From the cell containing the given text, extract its center point as [x, y] coordinate. 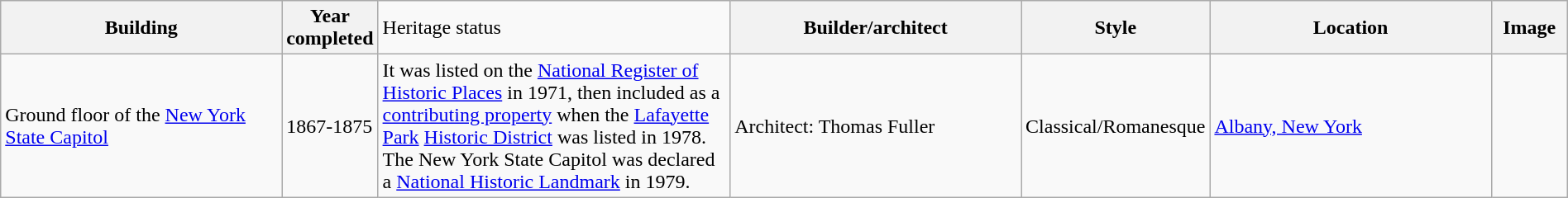
Style [1116, 28]
Image [1529, 28]
Ground floor of the New York State Capitol [141, 125]
Year completed [330, 28]
Albany, New York [1350, 125]
Building [141, 28]
Heritage status [554, 28]
Builder/architect [876, 28]
Location [1350, 28]
Architect: Thomas Fuller [876, 125]
1867-1875 [330, 125]
Classical/Romanesque [1116, 125]
